From the cell containing the given text, extract its center point as [x, y] coordinate. 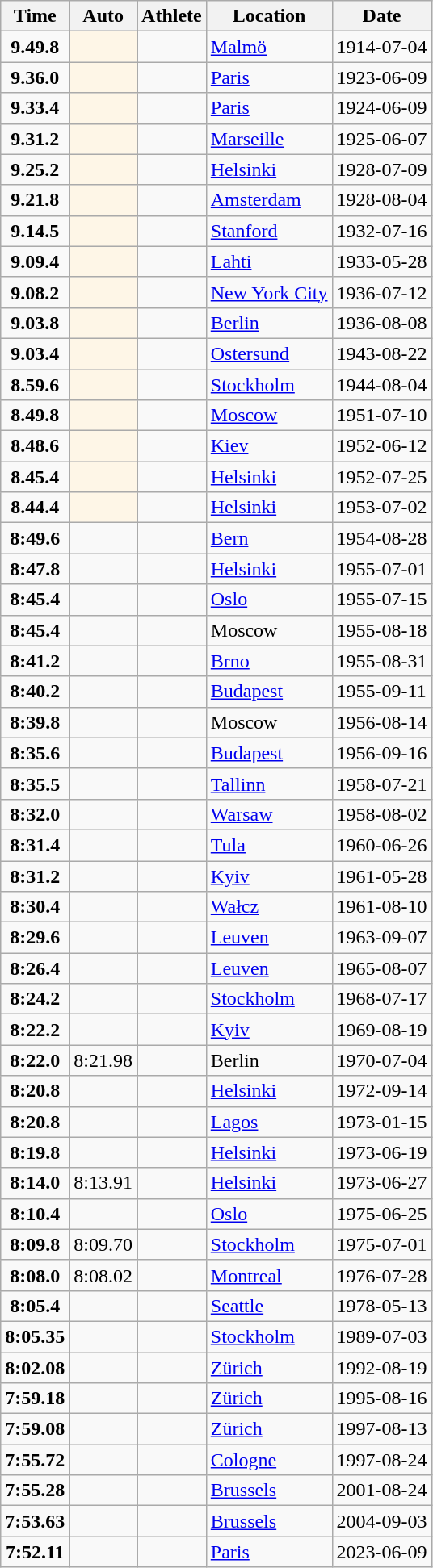
8:10.4 [36, 1214]
1978-05-13 [381, 1306]
8:05.4 [36, 1306]
9.21.8 [36, 200]
Cologne [269, 1460]
1970-07-04 [381, 1060]
1924-06-09 [381, 108]
1975-07-01 [381, 1244]
7:59.08 [36, 1429]
8:22.0 [36, 1060]
1958-08-02 [381, 814]
Amsterdam [269, 200]
1914-07-04 [381, 47]
8:35.6 [36, 753]
1960-06-26 [381, 845]
8.59.6 [36, 385]
1975-06-25 [381, 1214]
1973-06-27 [381, 1183]
8:31.4 [36, 845]
2004-09-03 [381, 1521]
1928-08-04 [381, 200]
1952-06-12 [381, 446]
2023-06-09 [381, 1552]
8:30.4 [36, 907]
1961-08-10 [381, 907]
8:29.6 [36, 938]
Date [381, 16]
1933-05-28 [381, 261]
8:26.4 [36, 968]
8:08.0 [36, 1275]
Tula [269, 845]
1956-08-14 [381, 722]
1955-08-31 [381, 661]
Kiev [269, 446]
8:31.2 [36, 876]
Bern [269, 538]
Seattle [269, 1306]
8.44.4 [36, 508]
8:09.8 [36, 1244]
7:52.11 [36, 1552]
1995-08-16 [381, 1399]
1997-08-13 [381, 1429]
9.49.8 [36, 47]
1932-07-16 [381, 231]
8:40.2 [36, 692]
7:53.63 [36, 1521]
1989-07-03 [381, 1336]
9.08.2 [36, 292]
8:24.2 [36, 999]
1923-06-09 [381, 77]
1973-06-19 [381, 1152]
1944-08-04 [381, 385]
8:41.2 [36, 661]
Location [269, 16]
9.03.8 [36, 323]
7:59.18 [36, 1399]
8:02.08 [36, 1368]
9.03.4 [36, 353]
Marseille [269, 139]
8.49.8 [36, 416]
7:55.28 [36, 1491]
Stanford [269, 231]
Warsaw [269, 814]
1968-07-17 [381, 999]
8.48.6 [36, 446]
8.45.4 [36, 477]
1956-09-16 [381, 753]
1953-07-02 [381, 508]
Tallinn [269, 784]
New York City [269, 292]
1976-07-28 [381, 1275]
Auto [103, 16]
1955-07-15 [381, 600]
9.25.2 [36, 169]
8:19.8 [36, 1152]
8:39.8 [36, 722]
1954-08-28 [381, 538]
Montreal [269, 1275]
7:55.72 [36, 1460]
8:22.2 [36, 1030]
1955-09-11 [381, 692]
1973-01-15 [381, 1122]
1928-07-09 [381, 169]
Lahti [269, 261]
Wałcz [269, 907]
9.14.5 [36, 231]
Malmö [269, 47]
Athlete [172, 16]
1963-09-07 [381, 938]
1965-08-07 [381, 968]
1936-08-08 [381, 323]
8:47.8 [36, 569]
Brno [269, 661]
1972-09-14 [381, 1091]
2001-08-24 [381, 1491]
Ostersund [269, 353]
1943-08-22 [381, 353]
8:35.5 [36, 784]
8:14.0 [36, 1183]
8:09.70 [103, 1244]
1969-08-19 [381, 1030]
1955-08-18 [381, 630]
9.36.0 [36, 77]
Time [36, 16]
1936-07-12 [381, 292]
1997-08-24 [381, 1460]
1925-06-07 [381, 139]
9.09.4 [36, 261]
9.31.2 [36, 139]
1955-07-01 [381, 569]
8:05.35 [36, 1336]
8:49.6 [36, 538]
1958-07-21 [381, 784]
Lagos [269, 1122]
1951-07-10 [381, 416]
1992-08-19 [381, 1368]
8:21.98 [103, 1060]
8:13.91 [103, 1183]
1961-05-28 [381, 876]
8:08.02 [103, 1275]
8:32.0 [36, 814]
1952-07-25 [381, 477]
9.33.4 [36, 108]
